Return the (X, Y) coordinate for the center point of the cell that contains the specified text.  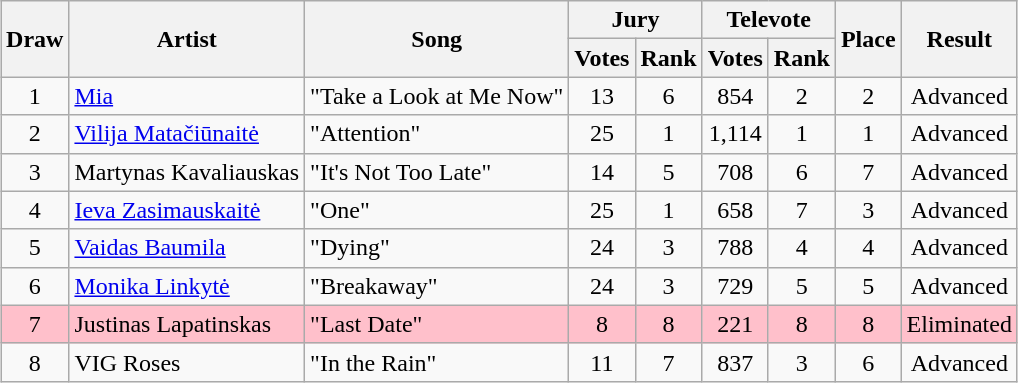
13 (602, 96)
"It's Not Too Late" (437, 172)
729 (735, 286)
Ieva Zasimauskaitė (187, 210)
"One" (437, 210)
"Last Date" (437, 324)
Song (437, 39)
11 (602, 362)
Televote (768, 20)
"Breakaway" (437, 286)
854 (735, 96)
"Take a Look at Me Now" (437, 96)
708 (735, 172)
Artist (187, 39)
Result (959, 39)
Martynas Kavaliauskas (187, 172)
Place (868, 39)
Monika Linkytė (187, 286)
221 (735, 324)
Vaidas Baumila (187, 248)
"Dying" (437, 248)
788 (735, 248)
Vilija Matačiūnaitė (187, 134)
"In the Rain" (437, 362)
14 (602, 172)
Draw (35, 39)
1,114 (735, 134)
VIG Roses (187, 362)
Justinas Lapatinskas (187, 324)
Eliminated (959, 324)
Jury (636, 20)
Mia (187, 96)
658 (735, 210)
837 (735, 362)
"Attention" (437, 134)
